Provide the [x, y] coordinate of the cell's center where the given text is located.  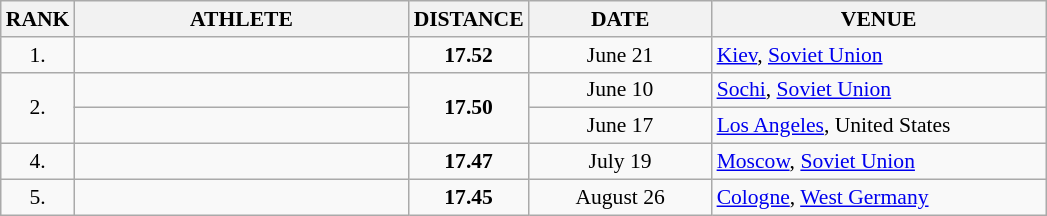
Kiev, Soviet Union [879, 55]
2. [38, 108]
17.47 [469, 162]
1. [38, 55]
ATHLETE [241, 19]
17.52 [469, 55]
August 26 [620, 197]
June 21 [620, 55]
VENUE [879, 19]
Sochi, Soviet Union [879, 90]
June 17 [620, 126]
July 19 [620, 162]
June 10 [620, 90]
DATE [620, 19]
17.45 [469, 197]
DISTANCE [469, 19]
5. [38, 197]
Moscow, Soviet Union [879, 162]
Los Angeles, United States [879, 126]
Cologne, West Germany [879, 197]
4. [38, 162]
RANK [38, 19]
17.50 [469, 108]
